From the cell containing the given text, extract its center point as (x, y) coordinate. 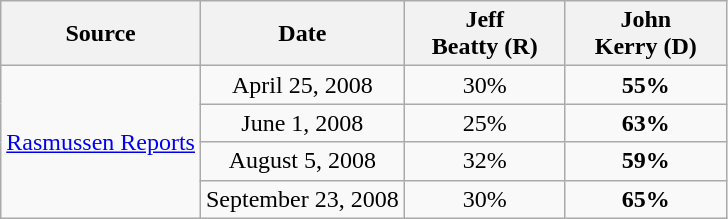
JeffBeatty (R) (484, 34)
Date (302, 34)
32% (484, 161)
25% (484, 123)
55% (646, 85)
April 25, 2008 (302, 85)
59% (646, 161)
JohnKerry (D) (646, 34)
65% (646, 199)
June 1, 2008 (302, 123)
September 23, 2008 (302, 199)
Source (101, 34)
63% (646, 123)
August 5, 2008 (302, 161)
Rasmussen Reports (101, 142)
